Locate the cell with the specified text and output its (X, Y) center coordinate. 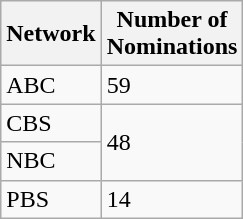
Number ofNominations (172, 34)
PBS (51, 199)
48 (172, 142)
CBS (51, 123)
14 (172, 199)
Network (51, 34)
ABC (51, 85)
NBC (51, 161)
59 (172, 85)
